For the text-containing cell, return its midpoint in (x, y) coordinate format. 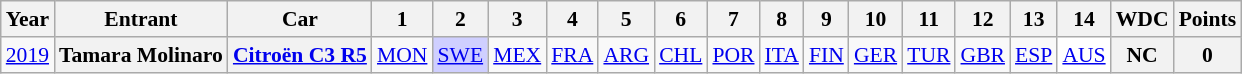
3 (517, 19)
Car (300, 19)
1 (402, 19)
0 (1208, 55)
6 (680, 19)
14 (1084, 19)
FRA (572, 55)
2 (460, 19)
ITA (782, 55)
GER (876, 55)
Points (1208, 19)
11 (928, 19)
CHL (680, 55)
SWE (460, 55)
4 (572, 19)
ARG (626, 55)
5 (626, 19)
NC (1142, 55)
Year (28, 19)
ESP (1034, 55)
GBR (982, 55)
7 (733, 19)
TUR (928, 55)
2019 (28, 55)
POR (733, 55)
Citroën C3 R5 (300, 55)
Tamara Molinaro (141, 55)
MEX (517, 55)
13 (1034, 19)
12 (982, 19)
WDC (1142, 19)
AUS (1084, 55)
10 (876, 19)
9 (826, 19)
FIN (826, 55)
MON (402, 55)
8 (782, 19)
Entrant (141, 19)
